Identify which cell holds the provided text, then report its (x, y) central coordinate. 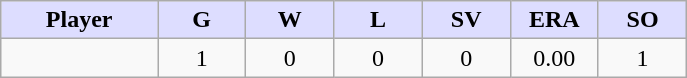
0.00 (554, 58)
ERA (554, 20)
G (202, 20)
SV (466, 20)
Player (80, 20)
L (378, 20)
SO (642, 20)
W (290, 20)
